Identify which cell holds the provided text, then report its [X, Y] central coordinate. 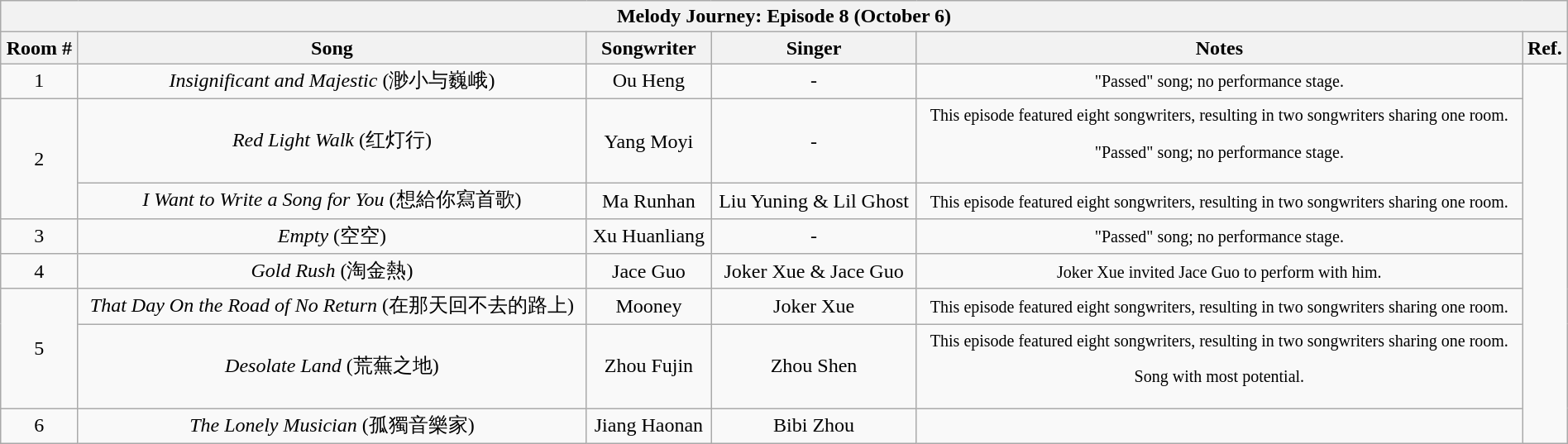
Ou Heng [648, 81]
Empty (空空) [332, 236]
The Lonely Musician (孤獨音樂家) [332, 427]
Insignificant and Majestic (渺小与巍峨) [332, 81]
5 [40, 349]
Mooney [648, 306]
3 [40, 236]
Liu Yuning & Lil Ghost [814, 200]
This episode featured eight songwriters, resulting in two songwriters sharing one room.Song with most potential. [1219, 366]
Red Light Walk (红灯行) [332, 141]
1 [40, 81]
Ref. [1545, 48]
Bibi Zhou [814, 427]
Desolate Land (荒蕪之地) [332, 366]
Gold Rush (淘金熱) [332, 271]
Zhou Fujin [648, 366]
Songwriter [648, 48]
6 [40, 427]
Melody Journey: Episode 8 (October 6) [784, 17]
Singer [814, 48]
Jiang Haonan [648, 427]
Room # [40, 48]
4 [40, 271]
Notes [1219, 48]
Song [332, 48]
That Day On the Road of No Return (在那天回不去的路上) [332, 306]
Jace Guo [648, 271]
Joker Xue [814, 306]
Joker Xue invited Jace Guo to perform with him. [1219, 271]
Yang Moyi [648, 141]
Xu Huanliang [648, 236]
2 [40, 159]
Joker Xue & Jace Guo [814, 271]
Ma Runhan [648, 200]
Zhou Shen [814, 366]
This episode featured eight songwriters, resulting in two songwriters sharing one room."Passed" song; no performance stage. [1219, 141]
I Want to Write a Song for You (想給你寫首歌) [332, 200]
